Determine the [X, Y] coordinate at the center of the cell enclosing the given text.  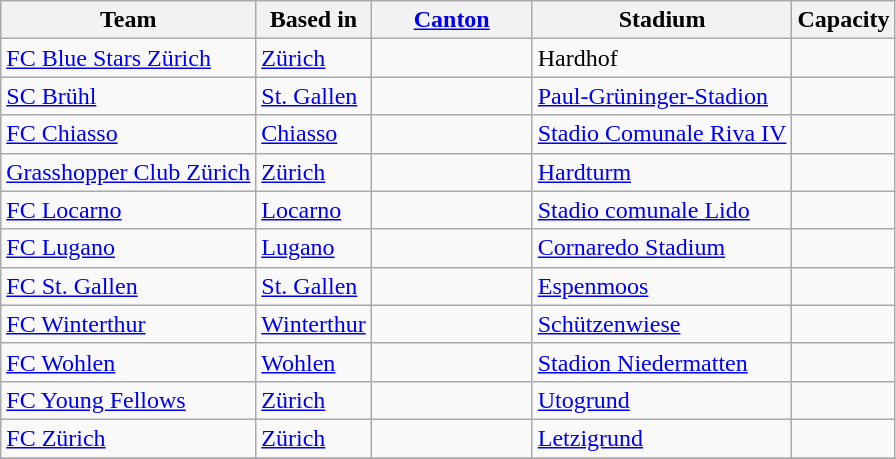
FC Lugano [128, 248]
FC Chiasso [128, 134]
Schützenwiese [662, 324]
Utogrund [662, 400]
Grasshopper Club Zürich [128, 172]
FC Zürich [128, 438]
FC Young Fellows [128, 400]
Stadio Comunale Riva IV [662, 134]
Locarno [314, 210]
Stadium [662, 20]
Stadion Niedermatten [662, 362]
FC Locarno [128, 210]
Winterthur [314, 324]
Stadio comunale Lido [662, 210]
FC Winterthur [128, 324]
Team [128, 20]
Based in [314, 20]
Hardturm [662, 172]
Chiasso [314, 134]
Espenmoos [662, 286]
SC Brühl [128, 96]
Canton [452, 20]
Cornaredo Stadium [662, 248]
FC St. Gallen [128, 286]
Capacity [844, 20]
Lugano [314, 248]
Paul-Grüninger-Stadion [662, 96]
Hardhof [662, 58]
Wohlen [314, 362]
Letzigrund [662, 438]
FC Blue Stars Zürich [128, 58]
FC Wohlen [128, 362]
